Find where the given text appears and provide that cell's center as [X, Y] coordinate. 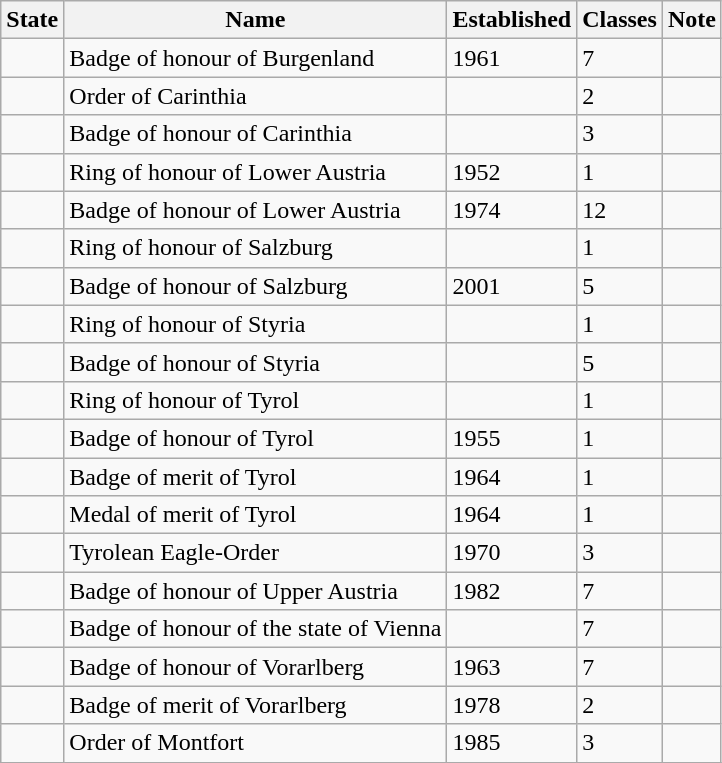
Classes [620, 20]
Name [256, 20]
Badge of honour of Salzburg [256, 286]
Badge of honour of Burgenland [256, 58]
Note [692, 20]
Tyrolean Eagle-Order [256, 553]
Badge of honour of Vorarlberg [256, 667]
Badge of honour of Styria [256, 362]
Badge of honour of the state of Vienna [256, 629]
1955 [512, 438]
Medal of merit of Tyrol [256, 515]
1963 [512, 667]
State [32, 20]
Ring of honour of Lower Austria [256, 172]
Badge of honour of Carinthia [256, 134]
Established [512, 20]
2001 [512, 286]
Ring of honour of Styria [256, 324]
Badge of honour of Lower Austria [256, 210]
1952 [512, 172]
Badge of honour of Upper Austria [256, 591]
1974 [512, 210]
Badge of merit of Tyrol [256, 477]
Badge of merit of Vorarlberg [256, 705]
Order of Montfort [256, 743]
12 [620, 210]
Ring of honour of Tyrol [256, 400]
1978 [512, 705]
1985 [512, 743]
Ring of honour of Salzburg [256, 248]
1970 [512, 553]
1982 [512, 591]
Order of Carinthia [256, 96]
Badge of honour of Tyrol [256, 438]
1961 [512, 58]
